For the text-containing cell, return its midpoint in [x, y] coordinate format. 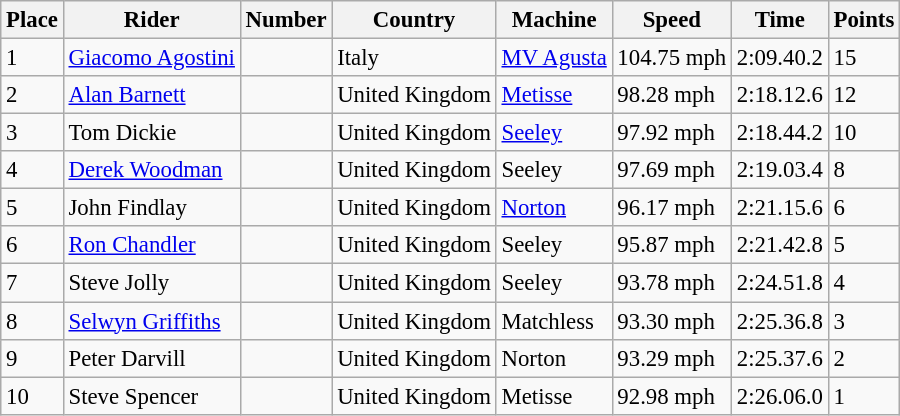
2:19.03.4 [780, 170]
Speed [672, 20]
104.75 mph [672, 58]
2:26.06.0 [780, 396]
2:24.51.8 [780, 283]
Alan Barnett [152, 95]
Derek Woodman [152, 170]
John Findlay [152, 208]
2:25.37.6 [780, 358]
Rider [152, 20]
93.29 mph [672, 358]
Italy [414, 58]
Steve Jolly [152, 283]
7 [32, 283]
15 [864, 58]
9 [32, 358]
Place [32, 20]
12 [864, 95]
2:21.15.6 [780, 208]
Tom Dickie [152, 133]
92.98 mph [672, 396]
Steve Spencer [152, 396]
Points [864, 20]
Giacomo Agostini [152, 58]
MV Agusta [554, 58]
Matchless [554, 321]
2:21.42.8 [780, 245]
2:18.44.2 [780, 133]
Peter Darvill [152, 358]
97.69 mph [672, 170]
Country [414, 20]
93.30 mph [672, 321]
93.78 mph [672, 283]
Time [780, 20]
Ron Chandler [152, 245]
96.17 mph [672, 208]
98.28 mph [672, 95]
97.92 mph [672, 133]
2:18.12.6 [780, 95]
2:09.40.2 [780, 58]
Machine [554, 20]
2:25.36.8 [780, 321]
Number [286, 20]
95.87 mph [672, 245]
Selwyn Griffiths [152, 321]
